Return [X, Y] of the center of cell containing provided text 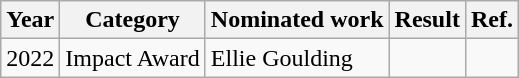
Category [132, 20]
Year [30, 20]
Ref. [492, 20]
2022 [30, 58]
Impact Award [132, 58]
Nominated work [297, 20]
Ellie Goulding [297, 58]
Result [427, 20]
